Detect which cell encompasses the target text, then output its [x, y] center coordinate. 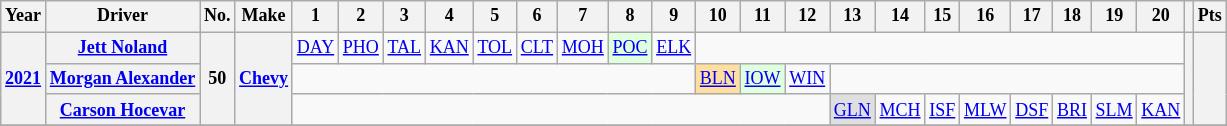
PHO [360, 48]
WIN [808, 78]
IOW [762, 78]
CLT [536, 48]
17 [1032, 16]
4 [449, 16]
19 [1114, 16]
16 [986, 16]
10 [718, 16]
MLW [986, 110]
DSF [1032, 110]
5 [494, 16]
2 [360, 16]
1 [315, 16]
Year [24, 16]
50 [218, 79]
POC [630, 48]
18 [1072, 16]
TAL [404, 48]
BRI [1072, 110]
DAY [315, 48]
20 [1161, 16]
MOH [582, 48]
8 [630, 16]
TOL [494, 48]
Jett Noland [122, 48]
ELK [674, 48]
Chevy [264, 79]
12 [808, 16]
6 [536, 16]
11 [762, 16]
14 [900, 16]
15 [942, 16]
No. [218, 16]
7 [582, 16]
GLN [853, 110]
3 [404, 16]
Morgan Alexander [122, 78]
13 [853, 16]
2021 [24, 79]
SLM [1114, 110]
ISF [942, 110]
Carson Hocevar [122, 110]
BLN [718, 78]
MCH [900, 110]
Pts [1210, 16]
Make [264, 16]
Driver [122, 16]
9 [674, 16]
